Capture the cell that displays the provided text and extract its [X, Y] central coordinate. 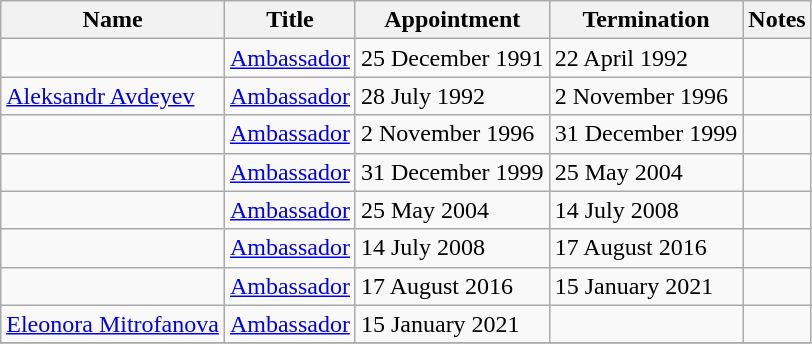
Notes [777, 20]
25 December 1991 [452, 58]
Termination [646, 20]
22 April 1992 [646, 58]
Eleonora Mitrofanova [113, 324]
Name [113, 20]
Appointment [452, 20]
28 July 1992 [452, 96]
Title [290, 20]
Aleksandr Avdeyev [113, 96]
